Return [x, y] of the center of cell containing provided text 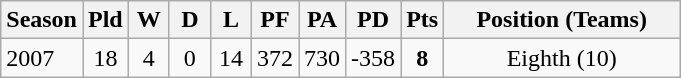
18 [105, 58]
730 [322, 58]
4 [148, 58]
Pld [105, 20]
Pts [422, 20]
0 [190, 58]
PD [374, 20]
L [230, 20]
-358 [374, 58]
PA [322, 20]
14 [230, 58]
Position (Teams) [562, 20]
W [148, 20]
8 [422, 58]
Season [42, 20]
D [190, 20]
372 [274, 58]
2007 [42, 58]
PF [274, 20]
Eighth (10) [562, 58]
